Return the [X, Y] coordinate for the center point of the cell that contains the specified text.  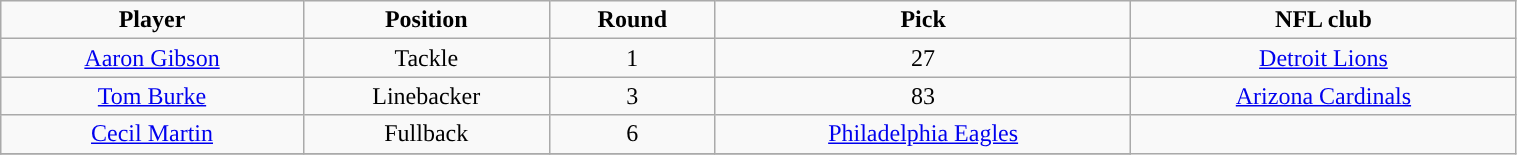
Fullback [426, 134]
Round [632, 20]
Aaron Gibson [152, 58]
Player [152, 20]
3 [632, 96]
Tom Burke [152, 96]
NFL club [1324, 20]
27 [922, 58]
6 [632, 134]
Detroit Lions [1324, 58]
Linebacker [426, 96]
Pick [922, 20]
Philadelphia Eagles [922, 134]
83 [922, 96]
1 [632, 58]
Position [426, 20]
Tackle [426, 58]
Arizona Cardinals [1324, 96]
Cecil Martin [152, 134]
